Find where the given text appears and provide that cell's center as (X, Y) coordinate. 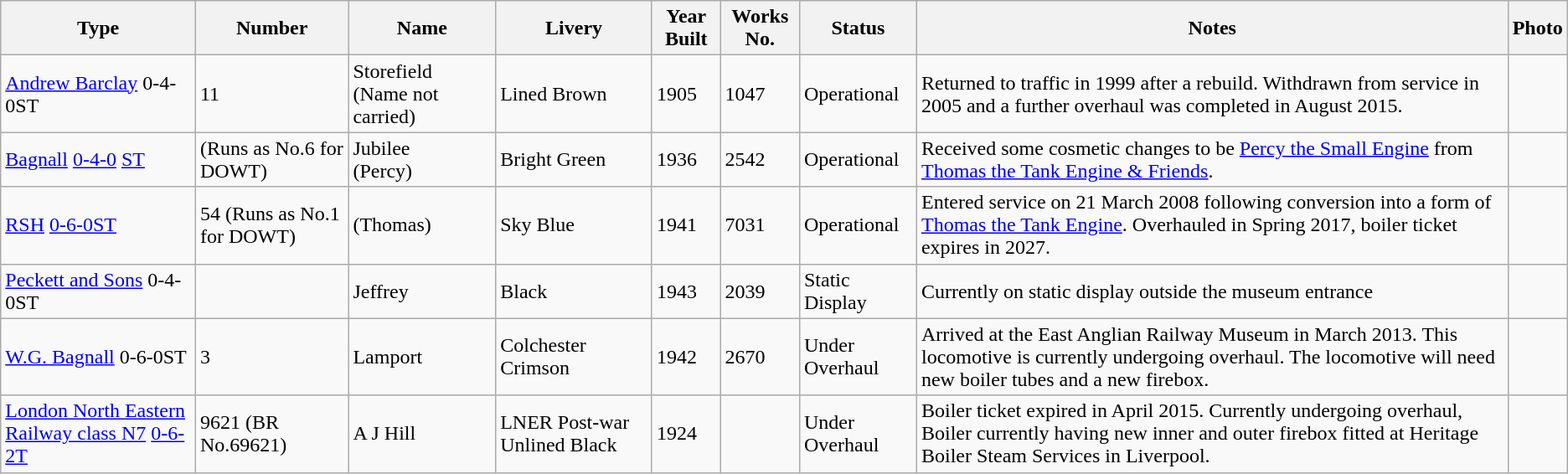
11 (271, 94)
Received some cosmetic changes to be Percy the Small Engine from Thomas the Tank Engine & Friends. (1212, 159)
ColchesterCrimson (575, 357)
1941 (686, 225)
Photo (1538, 28)
RSH 0-6-0ST (99, 225)
London North Eastern Railway class N7 0-6-2T (99, 434)
7031 (760, 225)
W.G. Bagnall 0-6-0ST (99, 357)
Sky Blue (575, 225)
Bright Green (575, 159)
Andrew Barclay 0-4-0ST (99, 94)
1924 (686, 434)
1047 (760, 94)
Number (271, 28)
Storefield (Name not carried) (422, 94)
Lamport (422, 357)
Works No. (760, 28)
1943 (686, 291)
Black (575, 291)
Status (858, 28)
A J Hill (422, 434)
2670 (760, 357)
Year Built (686, 28)
Currently on static display outside the museum entrance (1212, 291)
Jubilee(Percy) (422, 159)
Type (99, 28)
Name (422, 28)
LNER Post-war Unlined Black (575, 434)
3 (271, 357)
Jeffrey (422, 291)
Bagnall 0-4-0 ST (99, 159)
1942 (686, 357)
54 (Runs as No.1 for DOWT) (271, 225)
1905 (686, 94)
Livery (575, 28)
2039 (760, 291)
(Runs as No.6 for DOWT) (271, 159)
(Thomas) (422, 225)
1936 (686, 159)
Peckett and Sons 0-4-0ST (99, 291)
Notes (1212, 28)
Static Display (858, 291)
Lined Brown (575, 94)
2542 (760, 159)
Returned to traffic in 1999 after a rebuild. Withdrawn from service in 2005 and a further overhaul was completed in August 2015. (1212, 94)
9621 (BR No.69621) (271, 434)
